Capture the cell that displays the provided text and extract its [x, y] central coordinate. 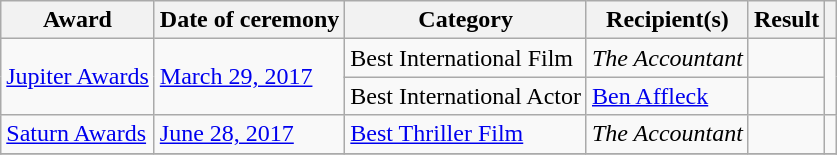
Category [466, 20]
Result [786, 20]
Recipient(s) [667, 20]
Best International Film [466, 58]
Ben Affleck [667, 96]
Best International Actor [466, 96]
Date of ceremony [250, 20]
Best Thriller Film [466, 134]
Saturn Awards [78, 134]
Jupiter Awards [78, 77]
March 29, 2017 [250, 77]
June 28, 2017 [250, 134]
Award [78, 20]
